Capture the cell that displays the provided text and extract its [X, Y] central coordinate. 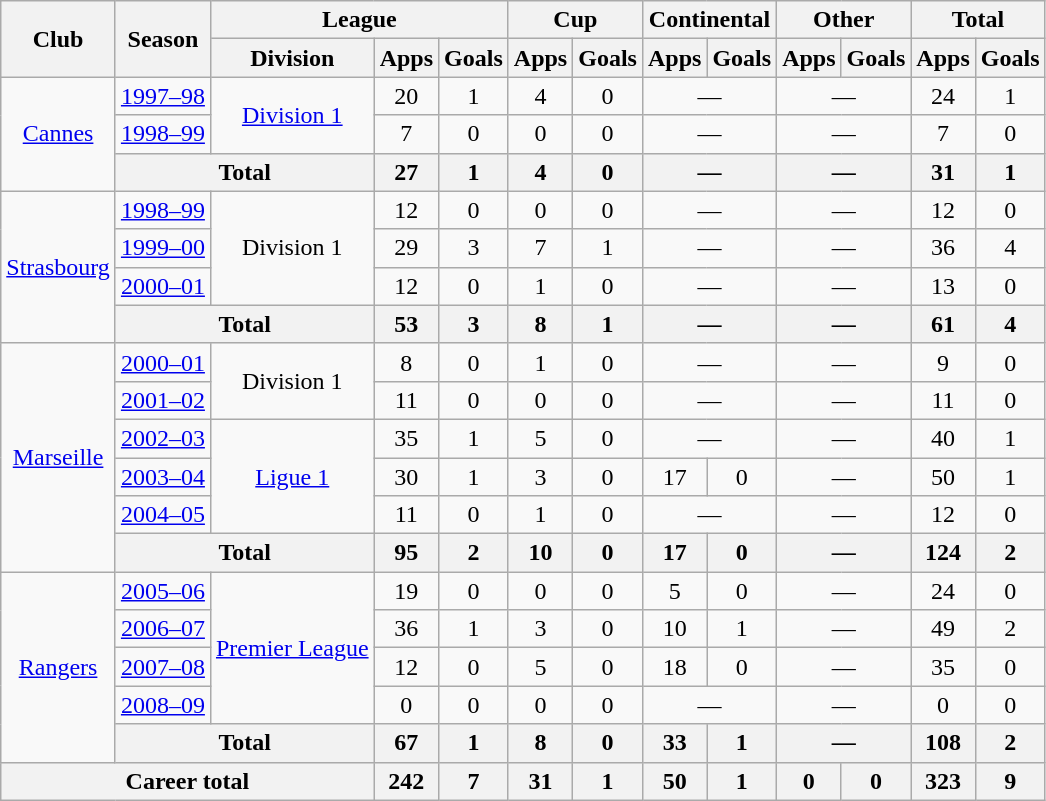
30 [406, 477]
Ligue 1 [292, 476]
2006–07 [162, 629]
Strasbourg [58, 267]
95 [406, 553]
Club [58, 39]
13 [943, 286]
108 [943, 743]
2004–05 [162, 515]
20 [406, 96]
1999–00 [162, 248]
2003–04 [162, 477]
242 [406, 781]
323 [943, 781]
53 [406, 324]
Season [162, 39]
27 [406, 172]
League [359, 20]
Cannes [58, 134]
Marseille [58, 457]
Rangers [58, 667]
124 [943, 553]
49 [943, 629]
2002–03 [162, 438]
2001–02 [162, 400]
2005–06 [162, 591]
2007–08 [162, 667]
61 [943, 324]
1997–98 [162, 96]
67 [406, 743]
2008–09 [162, 705]
Premier League [292, 648]
40 [943, 438]
18 [674, 667]
Division [292, 58]
29 [406, 248]
Cup [575, 20]
33 [674, 743]
19 [406, 591]
Continental [709, 20]
Career total [188, 781]
Other [844, 20]
